Find where the given text appears and provide that cell's center as (X, Y) coordinate. 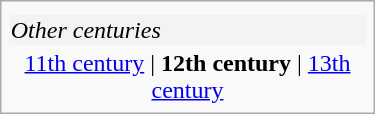
Other centuries (187, 30)
11th century | 12th century | 13th century (187, 76)
